Scan for the cell matching the given text and deliver its [X, Y] coordinate at center. 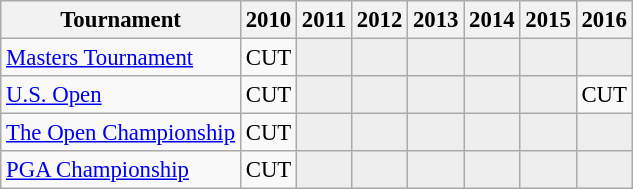
2011 [324, 20]
2012 [379, 20]
Tournament [121, 20]
Masters Tournament [121, 58]
2016 [604, 20]
2015 [548, 20]
PGA Championship [121, 170]
U.S. Open [121, 95]
2013 [436, 20]
2010 [268, 20]
2014 [492, 20]
The Open Championship [121, 133]
